Pinpoint the cell where the given text exists, returning its (X, Y) midpoint coordinate. 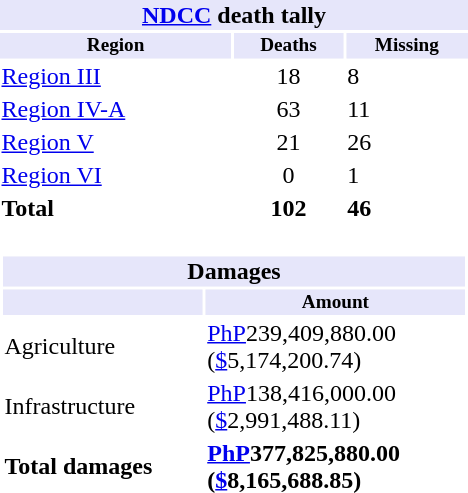
Damages (234, 271)
Agriculture (103, 346)
21 (288, 143)
Region (116, 46)
102 (288, 209)
26 (407, 143)
Amount (336, 303)
8 (407, 77)
46 (407, 209)
1 (407, 175)
Deaths (288, 46)
11 (407, 109)
Region V (116, 143)
18 (288, 77)
Region III (116, 77)
Total (116, 209)
Region IV-A (116, 109)
NDCC death tally (234, 15)
PhP239,409,880.00($5,174,200.74) (336, 346)
PhP138,416,000.00($2,991,488.11) (336, 406)
63 (288, 109)
Missing (407, 46)
0 (288, 175)
Infrastructure (103, 406)
Region VI (116, 175)
